Find where the given text appears and provide that cell's center as (X, Y) coordinate. 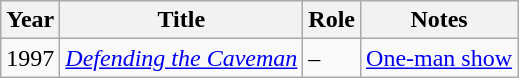
Defending the Caveman (182, 58)
One-man show (440, 58)
1997 (30, 58)
Title (182, 20)
– (332, 58)
Notes (440, 20)
Year (30, 20)
Role (332, 20)
